Return [X, Y] of the center of cell containing provided text 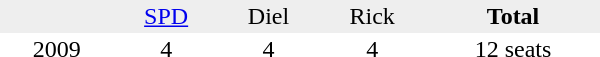
Diel [268, 16]
Total [513, 16]
SPD [166, 16]
Rick [372, 16]
